Locate the cell with the specified text and output its (x, y) center coordinate. 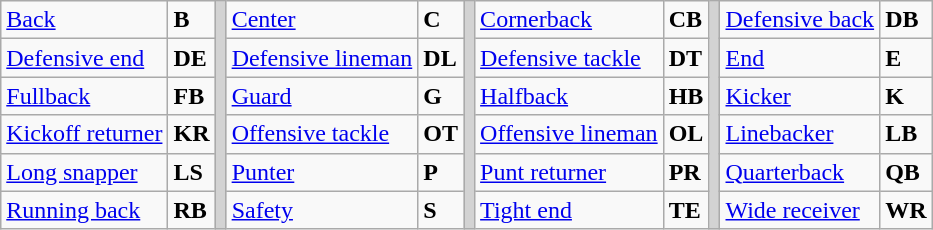
Wide receiver (800, 210)
Offensive lineman (570, 134)
WR (906, 210)
Center (322, 20)
CB (686, 20)
PR (686, 172)
LS (192, 172)
DB (906, 20)
Back (84, 20)
OL (686, 134)
P (441, 172)
HB (686, 96)
OT (441, 134)
Tight end (570, 210)
KR (192, 134)
LB (906, 134)
DL (441, 58)
Kickoff returner (84, 134)
DT (686, 58)
B (192, 20)
Cornerback (570, 20)
FB (192, 96)
Guard (322, 96)
Long snapper (84, 172)
Kicker (800, 96)
Running back (84, 210)
Quarterback (800, 172)
E (906, 58)
Safety (322, 210)
Punt returner (570, 172)
K (906, 96)
Offensive tackle (322, 134)
DE (192, 58)
Linebacker (800, 134)
QB (906, 172)
Fullback (84, 96)
Defensive end (84, 58)
S (441, 210)
RB (192, 210)
End (800, 58)
Defensive tackle (570, 58)
TE (686, 210)
Punter (322, 172)
Halfback (570, 96)
G (441, 96)
C (441, 20)
Defensive back (800, 20)
Defensive lineman (322, 58)
